Output the (x, y) coordinate of the center of the cell containing the given text.  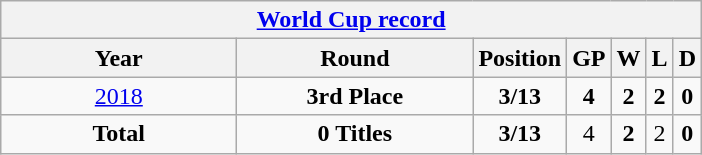
W (628, 58)
Position (520, 58)
2018 (119, 96)
D (687, 58)
GP (589, 58)
3rd Place (355, 96)
World Cup record (352, 20)
Total (119, 134)
Round (355, 58)
L (660, 58)
Year (119, 58)
0 Titles (355, 134)
